Return the (x, y) coordinate for the center point of the cell that contains the specified text.  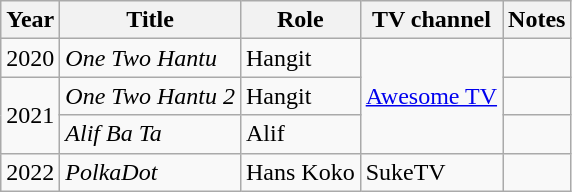
PolkaDot (150, 172)
Alif (300, 134)
Title (150, 20)
2020 (30, 58)
Hans Koko (300, 172)
Role (300, 20)
TV channel (431, 20)
One Two Hantu (150, 58)
One Two Hantu 2 (150, 96)
Year (30, 20)
Notes (537, 20)
2022 (30, 172)
2021 (30, 115)
Alif Ba Ta (150, 134)
Awesome TV (431, 96)
SukeTV (431, 172)
